From the cell containing the given text, extract its center point as [X, Y] coordinate. 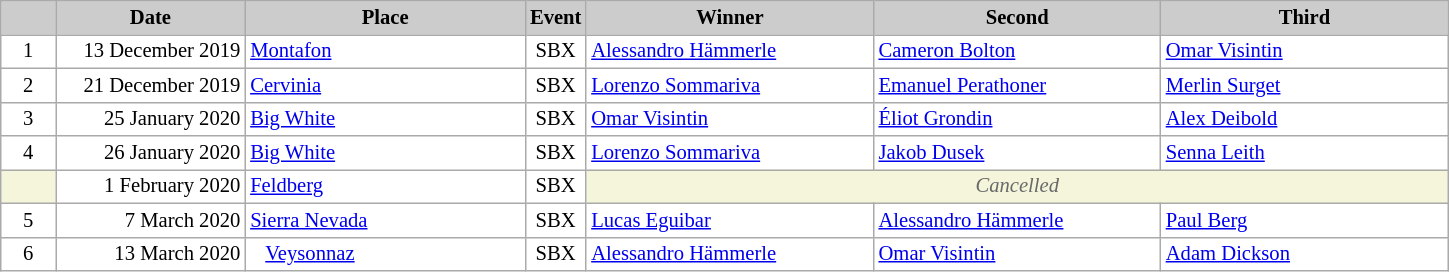
Event [556, 17]
Montafon [385, 51]
2 [28, 85]
Éliot Grondin [1018, 119]
25 January 2020 [151, 119]
1 [28, 51]
Senna Leith [1304, 153]
Jakob Dusek [1018, 153]
Sierra Nevada [385, 220]
Lucas Eguibar [730, 220]
13 March 2020 [151, 254]
Cameron Bolton [1018, 51]
Alex Deibold [1304, 119]
5 [28, 220]
Merlin Surget [1304, 85]
Cervinia [385, 85]
21 December 2019 [151, 85]
Feldberg [385, 186]
13 December 2019 [151, 51]
Winner [730, 17]
26 January 2020 [151, 153]
7 March 2020 [151, 220]
Third [1304, 17]
Date [151, 17]
3 [28, 119]
Paul Berg [1304, 220]
Emanuel Perathoner [1018, 85]
Cancelled [1017, 186]
6 [28, 254]
Veysonnaz [385, 254]
Adam Dickson [1304, 254]
Place [385, 17]
1 February 2020 [151, 186]
Second [1018, 17]
4 [28, 153]
